Extract the [x, y] coordinate from the center of the cell holding the provided text.  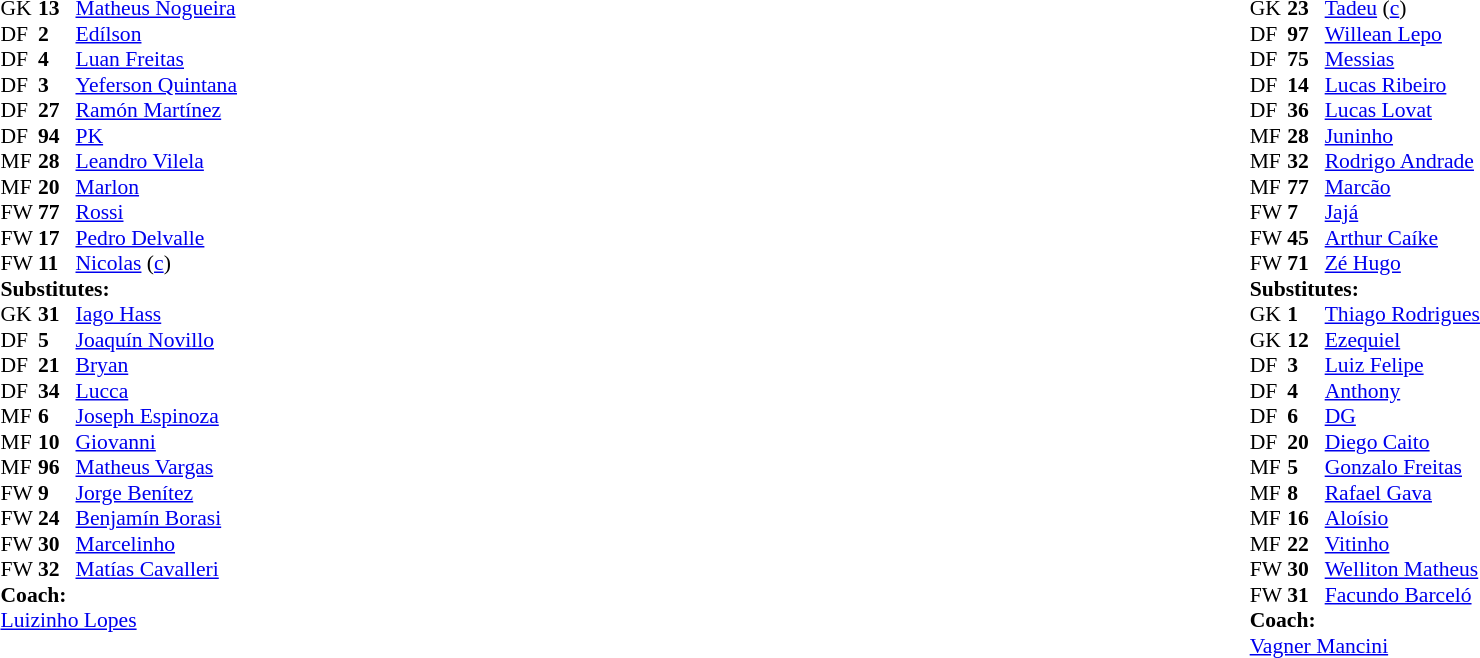
75 [1306, 59]
Ramón Martínez [156, 111]
Luiz Felipe [1402, 365]
Diego Caito [1402, 442]
Ezequiel [1402, 340]
45 [1306, 238]
2 [57, 34]
36 [1306, 111]
DG [1402, 417]
Thiago Rodrigues [1402, 315]
Luan Freitas [156, 59]
PK [156, 136]
22 [1306, 544]
34 [57, 391]
Lucca [156, 391]
Marcão [1402, 187]
Joaquín Novillo [156, 340]
17 [57, 238]
1 [1306, 315]
8 [1306, 493]
Marcelinho [156, 544]
Willean Lepo [1402, 34]
97 [1306, 34]
14 [1306, 85]
71 [1306, 263]
Zé Hugo [1402, 263]
Arthur Caíke [1402, 238]
Matheus Vargas [156, 467]
Messias [1402, 59]
Rafael Gava [1402, 493]
Iago Hass [156, 315]
Welliton Matheus [1402, 569]
21 [57, 365]
Leandro Vilela [156, 161]
Nicolas (c) [156, 263]
Matías Cavalleri [156, 569]
Marlon [156, 187]
12 [1306, 340]
Vitinho [1402, 544]
7 [1306, 213]
Lucas Lovat [1402, 111]
27 [57, 111]
Jajá [1402, 213]
Yeferson Quintana [156, 85]
Benjamín Borasi [156, 519]
Bryan [156, 365]
Pedro Delvalle [156, 238]
16 [1306, 519]
Juninho [1402, 136]
94 [57, 136]
Lucas Ribeiro [1402, 85]
96 [57, 467]
Rodrigo Andrade [1402, 161]
Aloísio [1402, 519]
Edílson [156, 34]
9 [57, 493]
Jorge Benítez [156, 493]
Joseph Espinoza [156, 417]
Facundo Barceló [1402, 595]
Anthony [1402, 391]
24 [57, 519]
11 [57, 263]
Luizinho Lopes [118, 621]
10 [57, 442]
Gonzalo Freitas [1402, 467]
Rossi [156, 213]
Giovanni [156, 442]
